Return the (X, Y) coordinate for the center point of the cell that contains the specified text.  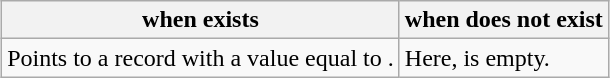
Points to a record with a value equal to . (201, 58)
when exists (201, 20)
when does not exist (504, 20)
Here, is empty. (504, 58)
